Find where the given text appears and provide that cell's center as [X, Y] coordinate. 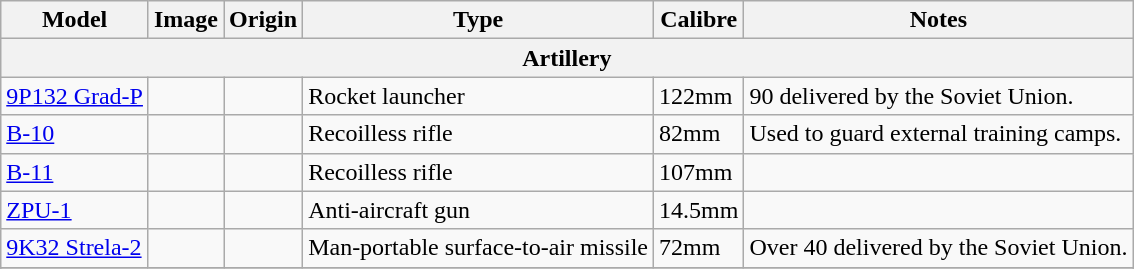
Used to guard external training camps. [938, 134]
Model [75, 20]
9K32 Strela-2 [75, 248]
82mm [699, 134]
90 delivered by the Soviet Union. [938, 96]
Rocket launcher [478, 96]
B-10 [75, 134]
B-11 [75, 172]
14.5mm [699, 210]
Image [186, 20]
Origin [264, 20]
Man-portable surface-to-air missile [478, 248]
107mm [699, 172]
72mm [699, 248]
Over 40 delivered by the Soviet Union. [938, 248]
Artillery [567, 58]
9P132 Grad-P [75, 96]
Notes [938, 20]
Anti-aircraft gun [478, 210]
Calibre [699, 20]
ZPU-1 [75, 210]
Type [478, 20]
122mm [699, 96]
